Output the [x, y] coordinate of the center of the cell containing the given text.  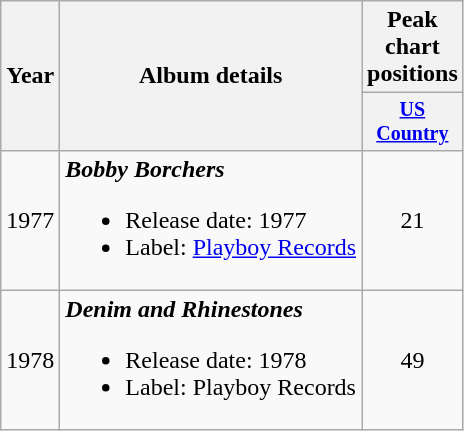
Year [30, 76]
Album details [211, 76]
Denim and RhinestonesRelease date: 1978Label: Playboy Records [211, 360]
Peak chart positions [413, 47]
1977 [30, 220]
1978 [30, 360]
21 [413, 220]
Bobby BorchersRelease date: 1977Label: Playboy Records [211, 220]
US Country [413, 122]
49 [413, 360]
